Extract the [X, Y] coordinate from the center of the cell holding the provided text.  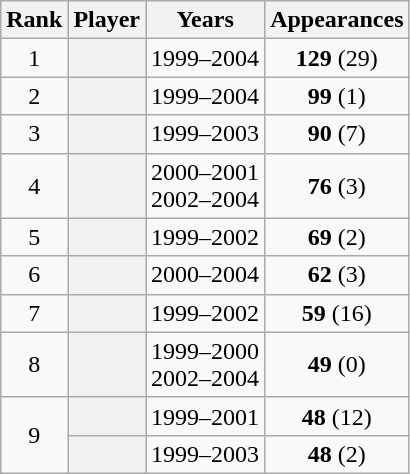
69 (2) [337, 237]
4 [34, 186]
8 [34, 364]
129 (29) [337, 58]
2000–20012002–2004 [206, 186]
7 [34, 313]
6 [34, 275]
2000–2004 [206, 275]
2 [34, 96]
62 (3) [337, 275]
Rank [34, 20]
48 (12) [337, 416]
Player [107, 20]
1999–20002002–2004 [206, 364]
5 [34, 237]
48 (2) [337, 454]
90 (7) [337, 134]
Appearances [337, 20]
3 [34, 134]
49 (0) [337, 364]
9 [34, 435]
76 (3) [337, 186]
1999–2001 [206, 416]
59 (16) [337, 313]
99 (1) [337, 96]
Years [206, 20]
1 [34, 58]
